Search for the cell housing the specified text and yield its [x, y] center coordinate. 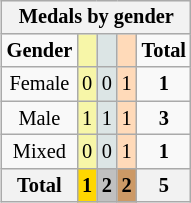
Female [40, 84]
3 [164, 118]
Gender [40, 51]
Male [40, 118]
5 [164, 185]
Medals by gender [96, 17]
Mixed [40, 152]
